Output the [X, Y] coordinate of the center of the cell containing the given text.  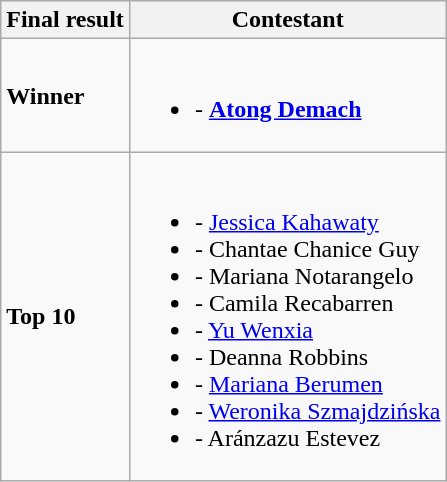
Top 10 [66, 316]
Final result [66, 20]
Contestant [288, 20]
- Atong Demach [288, 96]
Winner [66, 96]
